Identify which cell holds the provided text, then report its [x, y] central coordinate. 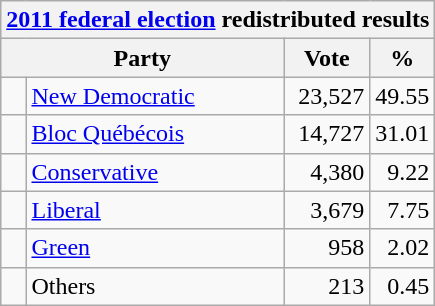
Bloc Québécois [155, 134]
7.75 [402, 210]
2.02 [402, 248]
3,679 [327, 210]
23,527 [327, 96]
14,727 [327, 134]
New Democratic [155, 96]
31.01 [402, 134]
Green [155, 248]
Liberal [155, 210]
9.22 [402, 172]
49.55 [402, 96]
Vote [327, 58]
% [402, 58]
213 [327, 286]
Conservative [155, 172]
Others [155, 286]
958 [327, 248]
0.45 [402, 286]
Party [142, 58]
2011 federal election redistributed results [218, 20]
4,380 [327, 172]
